Return the (x, y) coordinate for the center point of the cell that contains the specified text.  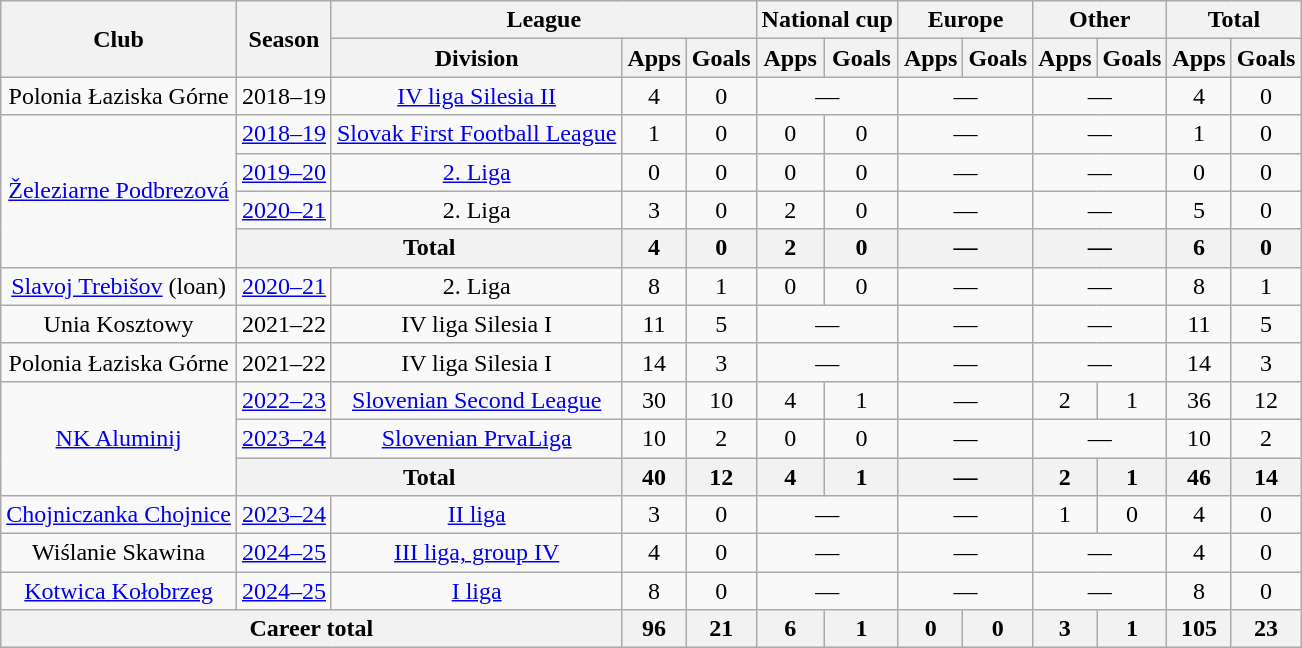
Kotwica Kołobrzeg (119, 591)
36 (1199, 400)
IV liga Silesia II (476, 96)
105 (1199, 629)
Slovenian Second League (476, 400)
Wiślanie Skawina (119, 553)
I liga (476, 591)
Slovak First Football League (476, 134)
96 (654, 629)
Železiarne Podbrezová (119, 191)
Unia Kosztowy (119, 324)
2022–23 (284, 400)
Europe (965, 20)
21 (721, 629)
Chojniczanka Chojnice (119, 515)
40 (654, 477)
National cup (827, 20)
Season (284, 39)
46 (1199, 477)
Slovenian PrvaLiga (476, 438)
Career total (312, 629)
League (544, 20)
2019–20 (284, 172)
III liga, group IV (476, 553)
Slavoj Trebišov (loan) (119, 286)
Division (476, 58)
Club (119, 39)
II liga (476, 515)
NK Aluminij (119, 438)
30 (654, 400)
23 (1266, 629)
Other (1100, 20)
